Detect which cell encompasses the target text, then output its (X, Y) center coordinate. 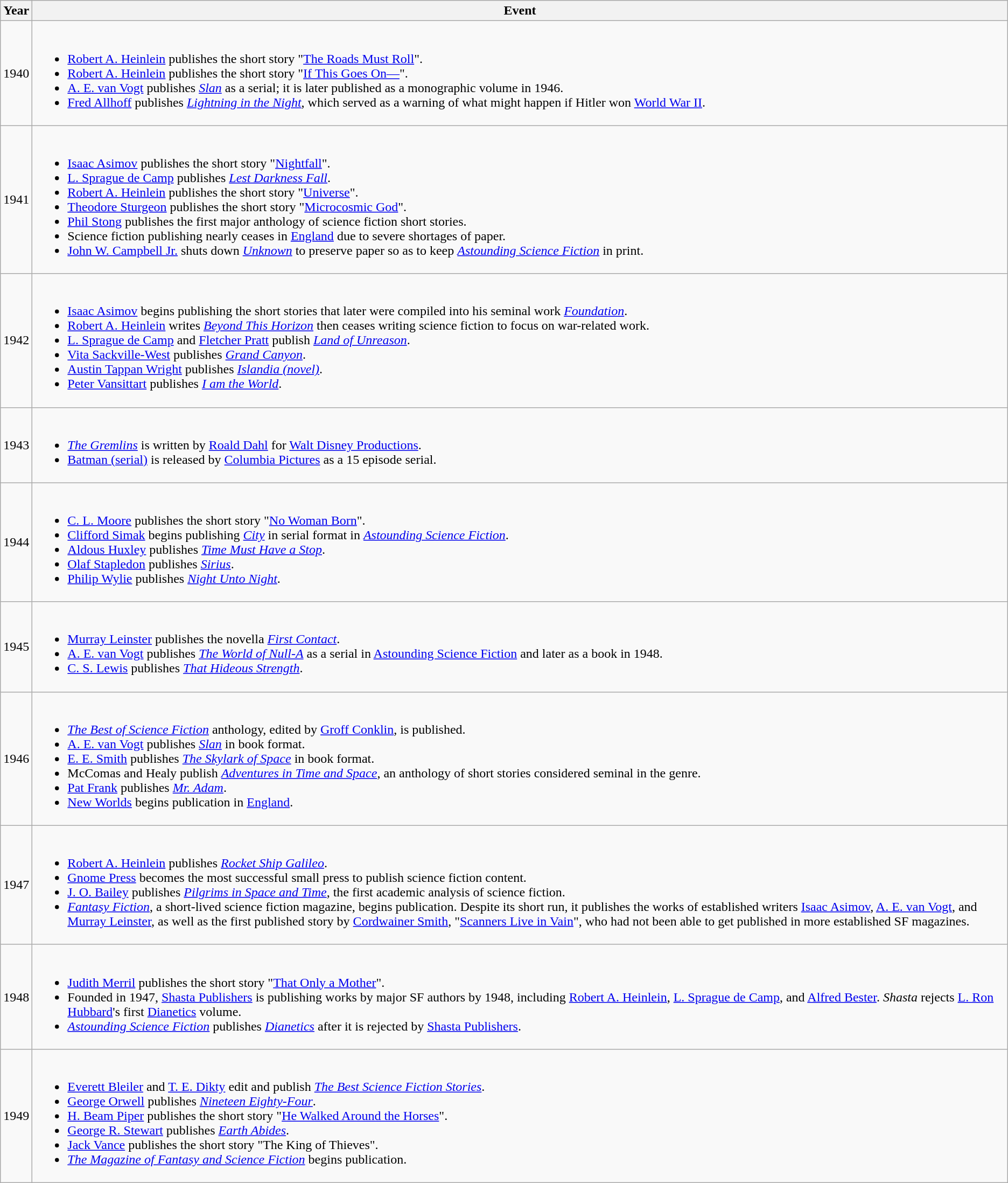
Year (16, 11)
1948 (16, 997)
Event (520, 11)
1940 (16, 73)
1942 (16, 340)
1941 (16, 199)
1945 (16, 646)
1946 (16, 758)
1943 (16, 445)
The Gremlins is written by Roald Dahl for Walt Disney Productions.Batman (serial) is released by Columbia Pictures as a 15 episode serial. (520, 445)
1947 (16, 885)
1944 (16, 542)
1949 (16, 1116)
